Provide the [X, Y] coordinate of the cell's center where the given text is located.  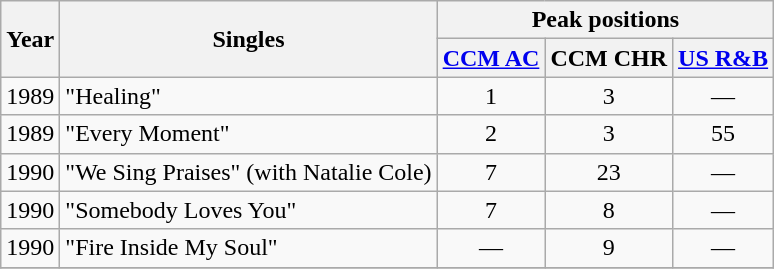
55 [724, 134]
US R&B [724, 58]
"Every Moment" [248, 134]
CCM CHR [609, 58]
"We Sing Praises" (with Natalie Cole) [248, 172]
"Healing" [248, 96]
"Somebody Loves You" [248, 210]
"Fire Inside My Soul" [248, 248]
Year [30, 39]
Singles [248, 39]
8 [609, 210]
1 [491, 96]
23 [609, 172]
9 [609, 248]
CCM AC [491, 58]
Peak positions [606, 20]
2 [491, 134]
